Identify which cell holds the provided text, then report its (X, Y) central coordinate. 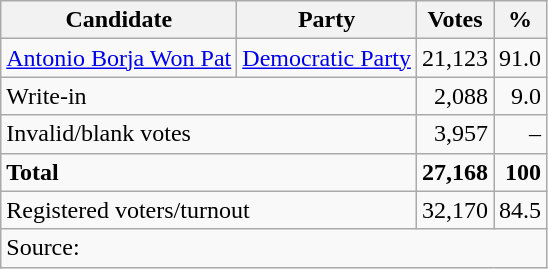
Write-in (209, 96)
27,168 (454, 172)
Democratic Party (327, 58)
Votes (454, 20)
Registered voters/turnout (209, 210)
3,957 (454, 134)
100 (520, 172)
Total (209, 172)
Source: (274, 248)
84.5 (520, 210)
32,170 (454, 210)
9.0 (520, 96)
– (520, 134)
Invalid/blank votes (209, 134)
Party (327, 20)
Antonio Borja Won Pat (119, 58)
2,088 (454, 96)
Candidate (119, 20)
21,123 (454, 58)
% (520, 20)
91.0 (520, 58)
